Find where the given text appears and provide that cell's center as [X, Y] coordinate. 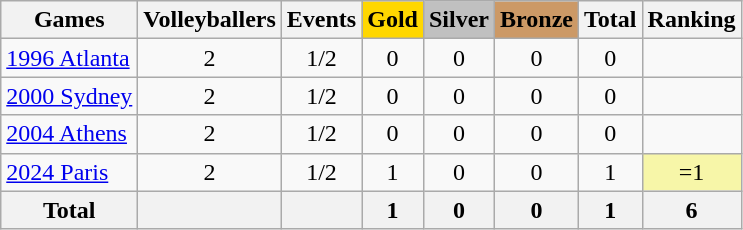
1996 Atlanta [70, 58]
Gold [393, 20]
2004 Athens [70, 134]
2024 Paris [70, 172]
Games [70, 20]
Bronze [537, 20]
6 [692, 210]
=1 [692, 172]
2000 Sydney [70, 96]
Volleyballers [210, 20]
Ranking [692, 20]
Silver [458, 20]
Events [321, 20]
